Determine the [x, y] coordinate at the center of the cell enclosing the given text.  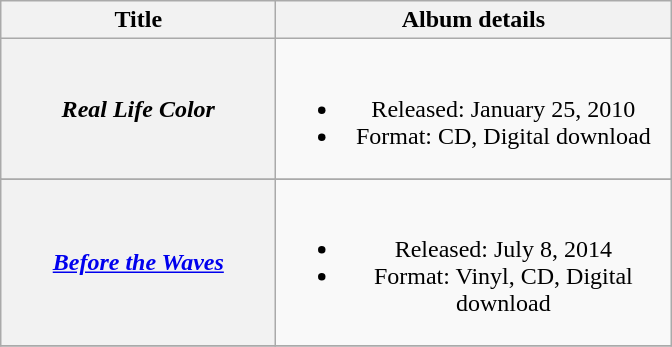
Album details [474, 20]
Real Life Color [138, 109]
Before the Waves [138, 262]
Released: January 25, 2010Format: CD, Digital download [474, 109]
Title [138, 20]
Released: July 8, 2014Format: Vinyl, CD, Digital download [474, 262]
